Return the (X, Y) coordinate for the center point of the cell that contains the specified text.  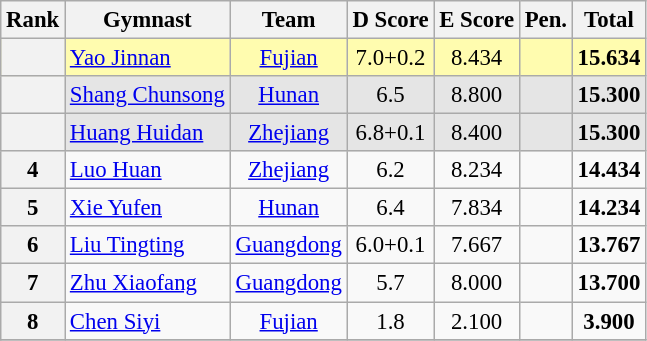
Pen. (546, 20)
1.8 (390, 321)
6.5 (390, 95)
Rank (33, 20)
8.400 (476, 133)
2.100 (476, 321)
5.7 (390, 283)
6.2 (390, 170)
4 (33, 170)
Total (608, 20)
Luo Huan (148, 170)
Chen Siyi (148, 321)
13.700 (608, 283)
Huang Huidan (148, 133)
6.4 (390, 208)
Shang Chunsong (148, 95)
6.8+0.1 (390, 133)
7 (33, 283)
Gymnast (148, 20)
8.434 (476, 58)
Xie Yufen (148, 208)
3.900 (608, 321)
14.234 (608, 208)
D Score (390, 20)
Team (288, 20)
Zhu Xiaofang (148, 283)
6.0+0.1 (390, 245)
8.234 (476, 170)
8.800 (476, 95)
7.0+0.2 (390, 58)
Liu Tingting (148, 245)
6 (33, 245)
8 (33, 321)
8.000 (476, 283)
14.434 (608, 170)
Yao Jinnan (148, 58)
E Score (476, 20)
5 (33, 208)
7.834 (476, 208)
15.634 (608, 58)
7.667 (476, 245)
13.767 (608, 245)
